Scan for the cell matching the given text and deliver its (x, y) coordinate at center. 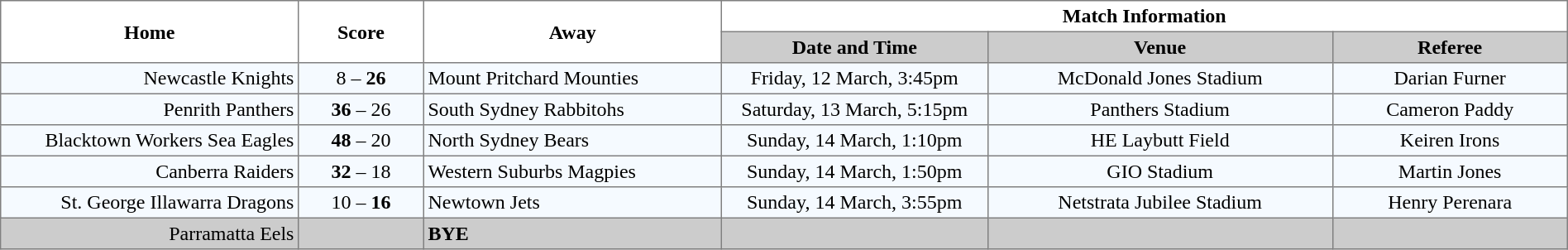
Away (572, 31)
Referee (1450, 47)
36 – 26 (361, 109)
Match Information (1145, 17)
North Sydney Bears (572, 141)
Canberra Raiders (150, 171)
Martin Jones (1450, 171)
BYE (572, 233)
Keiren Irons (1450, 141)
Blacktown Workers Sea Eagles (150, 141)
Saturday, 13 March, 5:15pm (854, 109)
Home (150, 31)
Newcastle Knights (150, 79)
Western Suburbs Magpies (572, 171)
Newtown Jets (572, 203)
South Sydney Rabbitohs (572, 109)
Panthers Stadium (1159, 109)
Sunday, 14 March, 3:55pm (854, 203)
Penrith Panthers (150, 109)
Sunday, 14 March, 1:10pm (854, 141)
Venue (1159, 47)
Cameron Paddy (1450, 109)
McDonald Jones Stadium (1159, 79)
32 – 18 (361, 171)
8 – 26 (361, 79)
Sunday, 14 March, 1:50pm (854, 171)
Friday, 12 March, 3:45pm (854, 79)
48 – 20 (361, 141)
10 – 16 (361, 203)
GIO Stadium (1159, 171)
Score (361, 31)
St. George Illawarra Dragons (150, 203)
Netstrata Jubilee Stadium (1159, 203)
Mount Pritchard Mounties (572, 79)
HE Laybutt Field (1159, 141)
Parramatta Eels (150, 233)
Darian Furner (1450, 79)
Henry Perenara (1450, 203)
Date and Time (854, 47)
